Return [x, y] of the center of cell containing provided text 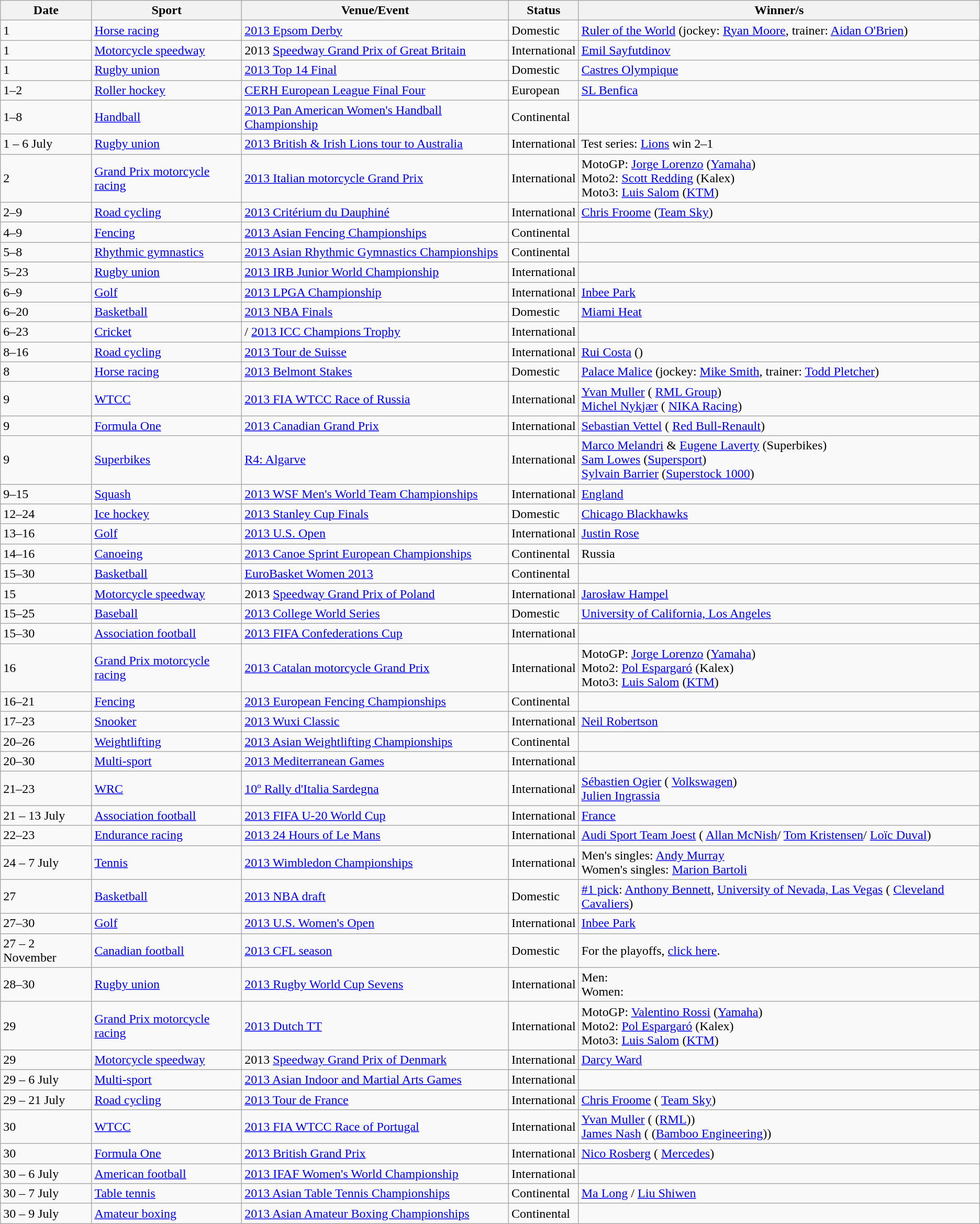
2–9 [46, 212]
6–9 [46, 292]
University of California, Los Angeles [779, 613]
8 [46, 372]
MotoGP: Jorge Lorenzo (Yamaha)Moto2: Pol Espargaró (Kalex)Moto3: Luis Salom (KTM) [779, 667]
2013 Asian Weightlifting Championships [375, 742]
Squash [166, 494]
2013 Speedway Grand Prix of Great Britain [375, 50]
Yvan Muller ( (RML)) James Nash ( (Bamboo Engineering)) [779, 1127]
2013 Pan American Women's Handball Championship [375, 117]
2013 WSF Men's World Team Championships [375, 494]
16–21 [46, 702]
5–8 [46, 252]
2013 Asian Table Tennis Championships [375, 1194]
SL Benfica [779, 90]
Date [46, 10]
22–23 [46, 835]
14–16 [46, 554]
2013 Wimbledon Championships [375, 862]
2013 Tour de France [375, 1099]
2013 Speedway Grand Prix of Poland [375, 593]
Table tennis [166, 1194]
#1 pick: Anthony Bennett, University of Nevada, Las Vegas ( Cleveland Cavaliers) [779, 897]
2013 FIA WTCC Race of Portugal [375, 1127]
Winner/s [779, 10]
30 – 9 July [46, 1214]
2013 Italian motorcycle Grand Prix [375, 178]
Emil Sayfutdinov [779, 50]
12–24 [46, 514]
Neil Robertson [779, 722]
European [543, 90]
Cricket [166, 332]
Men's singles: Andy MurrayWomen's singles: Marion Bartoli [779, 862]
Jarosław Hampel [779, 593]
2013 Wuxi Classic [375, 722]
Darcy Ward [779, 1060]
WRC [166, 789]
England [779, 494]
2013 Canoe Sprint European Championships [375, 554]
30 – 6 July [46, 1174]
Chicago Blackhawks [779, 514]
Marco Melandri & Eugene Laverty (Superbikes) Sam Lowes (Supersport) Sylvain Barrier (Superstock 1000) [779, 460]
CERH European League Final Four [375, 90]
1–2 [46, 90]
2013 Epsom Derby [375, 30]
R4: Algarve [375, 460]
6–20 [46, 312]
2013 FIFA U-20 World Cup [375, 815]
Tennis [166, 862]
Rhythmic gymnastics [166, 252]
24 – 7 July [46, 862]
6–23 [46, 332]
Rui Costa () [779, 352]
Sebastian Vettel ( Red Bull-Renault) [779, 426]
9–15 [46, 494]
Sport [166, 10]
France [779, 815]
2013 British Grand Prix [375, 1154]
For the playoffs, click here. [779, 950]
2013 NBA draft [375, 897]
21–23 [46, 789]
27–30 [46, 923]
2013 Asian Fencing Championships [375, 232]
Palace Malice (jockey: Mike Smith, trainer: Todd Pletcher) [779, 372]
2013 Belmont Stakes [375, 372]
20–26 [46, 742]
17–23 [46, 722]
Chris Froome (Team Sky) [779, 212]
27 – 2 November [46, 950]
2013 IRB Junior World Championship [375, 272]
2013 CFL season [375, 950]
Snooker [166, 722]
2013 Asian Rhythmic Gymnastics Championships [375, 252]
21 – 13 July [46, 815]
29 – 6 July [46, 1079]
2013 U.S. Women's Open [375, 923]
2013 FIA WTCC Race of Russia [375, 399]
Amateur boxing [166, 1214]
15–25 [46, 613]
2013 U.S. Open [375, 534]
Justin Rose [779, 534]
2013 Top 14 Final [375, 70]
Endurance racing [166, 835]
5–23 [46, 272]
2013 24 Hours of Le Mans [375, 835]
20–30 [46, 762]
Castres Olympique [779, 70]
Ice hockey [166, 514]
Russia [779, 554]
15 [46, 593]
2013 Mediterranean Games [375, 762]
2013 European Fencing Championships [375, 702]
13–16 [46, 534]
2013 Tour de Suisse [375, 352]
Roller hockey [166, 90]
Yvan Muller ( RML Group) Michel Nykjær ( NIKA Racing) [779, 399]
2013 Asian Amateur Boxing Championships [375, 1214]
2013 NBA Finals [375, 312]
Nico Rosberg ( Mercedes) [779, 1154]
Handball [166, 117]
1–8 [46, 117]
MotoGP: Jorge Lorenzo (Yamaha)Moto2: Scott Redding (Kalex)Moto3: Luis Salom (KTM) [779, 178]
2013 FIFA Confederations Cup [375, 633]
Superbikes [166, 460]
2 [46, 178]
2013 Canadian Grand Prix [375, 426]
/ 2013 ICC Champions Trophy [375, 332]
MotoGP: Valentino Rossi (Yamaha)Moto2: Pol Espargaró (Kalex)Moto3: Luis Salom (KTM) [779, 1025]
Audi Sport Team Joest ( Allan McNish/ Tom Kristensen/ Loïc Duval) [779, 835]
Canoeing [166, 554]
1 – 6 July [46, 144]
Ma Long / Liu Shiwen [779, 1194]
16 [46, 667]
Canadian football [166, 950]
Ruler of the World (jockey: Ryan Moore, trainer: Aidan O'Brien) [779, 30]
27 [46, 897]
2013 Rugby World Cup Sevens [375, 985]
Baseball [166, 613]
2013 Speedway Grand Prix of Denmark [375, 1060]
Venue/Event [375, 10]
2013 Critérium du Dauphiné [375, 212]
2013 Stanley Cup Finals [375, 514]
Status [543, 10]
30 – 7 July [46, 1194]
2013 Dutch TT [375, 1025]
2013 British & Irish Lions tour to Australia [375, 144]
Miami Heat [779, 312]
2013 IFAF Women's World Championship [375, 1174]
4–9 [46, 232]
8–16 [46, 352]
2013 Catalan motorcycle Grand Prix [375, 667]
Sébastien Ogier ( Volkswagen) Julien Ingrassia [779, 789]
28–30 [46, 985]
Chris Froome ( Team Sky) [779, 1099]
2013 Asian Indoor and Martial Arts Games [375, 1079]
2013 LPGA Championship [375, 292]
American football [166, 1174]
Weightlifting [166, 742]
29 – 21 July [46, 1099]
Test series: Lions win 2–1 [779, 144]
EuroBasket Women 2013 [375, 574]
2013 College World Series [375, 613]
10º Rally d'Italia Sardegna [375, 789]
Men: Women: [779, 985]
